Return (X, Y) of the center of cell containing provided text 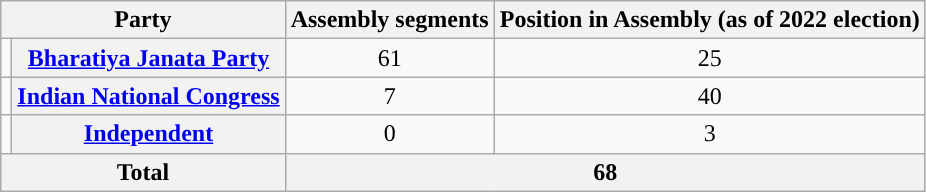
Indian National Congress (148, 96)
Total (143, 172)
40 (710, 96)
25 (710, 58)
Independent (148, 134)
0 (390, 134)
Assembly segments (390, 20)
Position in Assembly (as of 2022 election) (710, 20)
Bharatiya Janata Party (148, 58)
68 (605, 172)
61 (390, 58)
3 (710, 134)
7 (390, 96)
Party (143, 20)
